Scan for the cell matching the given text and deliver its [x, y] coordinate at center. 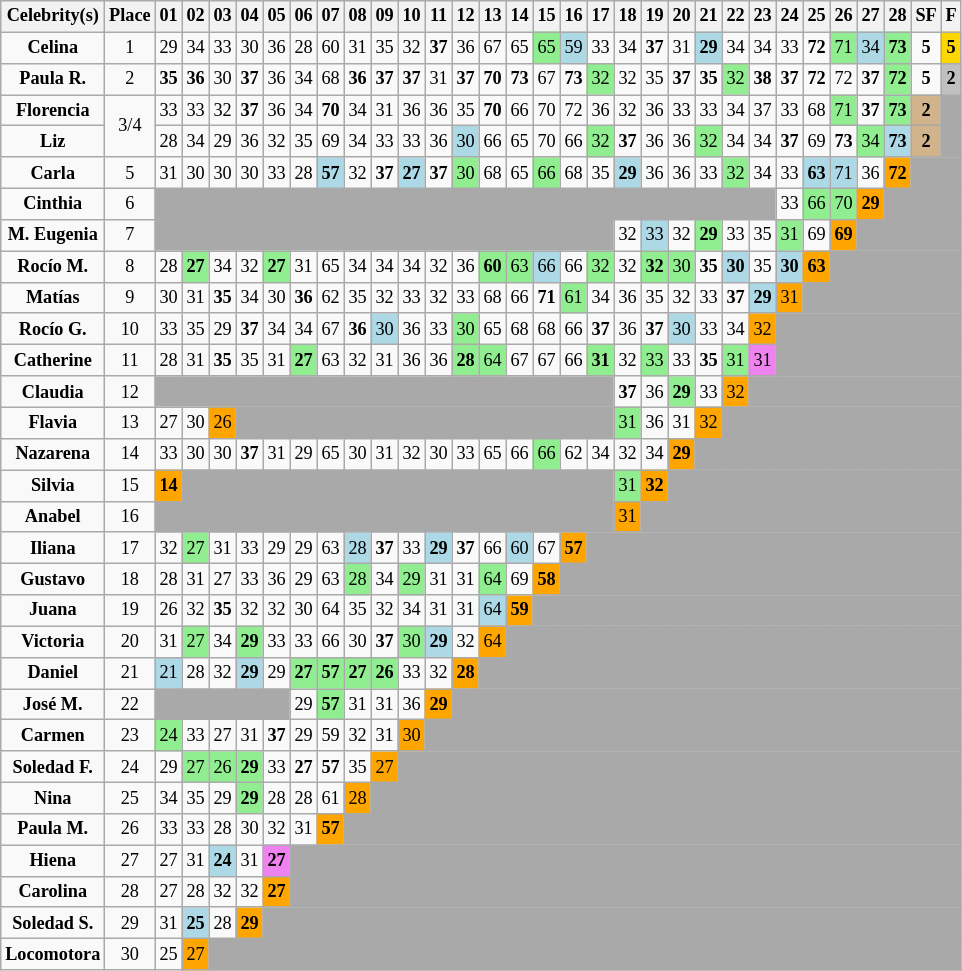
SF [926, 16]
Soledad S. [53, 924]
38 [762, 78]
M. Eugenia [53, 236]
Liz [53, 142]
58 [546, 580]
Juana [53, 610]
Rocío G. [53, 330]
Hiena [53, 860]
1 [130, 48]
Flavia [53, 422]
08 [358, 16]
9 [130, 298]
Nina [53, 798]
Florencia [53, 110]
Celebrity(s) [53, 16]
F [951, 16]
06 [304, 16]
3/4 [130, 126]
Catherine [53, 360]
05 [276, 16]
Nazarena [53, 454]
Carolina [53, 892]
09 [384, 16]
Daniel [53, 672]
Rocío M. [53, 266]
José M. [53, 704]
Anabel [53, 516]
Cinthia [53, 204]
07 [330, 16]
Matías [53, 298]
Silvia [53, 486]
Paula M. [53, 830]
02 [196, 16]
03 [222, 16]
Soledad F. [53, 766]
Victoria [53, 642]
7 [130, 236]
Carla [53, 172]
6 [130, 204]
Celina [53, 48]
8 [130, 266]
Claudia [53, 392]
Iliana [53, 548]
04 [250, 16]
Locomotora [53, 954]
Carmen [53, 736]
01 [168, 16]
Paula R. [53, 78]
Gustavo [53, 580]
Place [130, 16]
